Determine the [X, Y] coordinate at the center of the cell enclosing the given text.  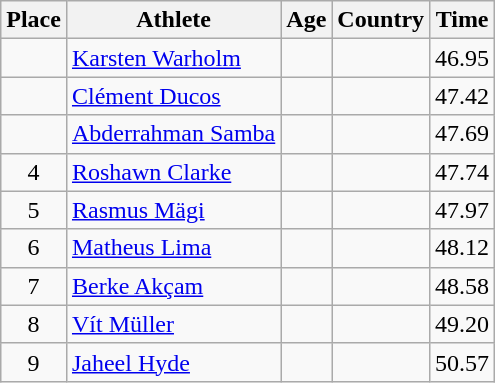
Abderrahman Samba [173, 134]
46.95 [462, 58]
7 [34, 286]
Country [381, 20]
Berke Akçam [173, 286]
47.74 [462, 172]
6 [34, 248]
Karsten Warholm [173, 58]
Athlete [173, 20]
47.69 [462, 134]
Rasmus Mägi [173, 210]
Vít Müller [173, 324]
Matheus Lima [173, 248]
Time [462, 20]
47.97 [462, 210]
Roshawn Clarke [173, 172]
Place [34, 20]
48.12 [462, 248]
5 [34, 210]
4 [34, 172]
8 [34, 324]
Clément Ducos [173, 96]
Jaheel Hyde [173, 362]
49.20 [462, 324]
9 [34, 362]
47.42 [462, 96]
48.58 [462, 286]
50.57 [462, 362]
Age [306, 20]
